Pinpoint the cell where the given text exists, returning its (X, Y) midpoint coordinate. 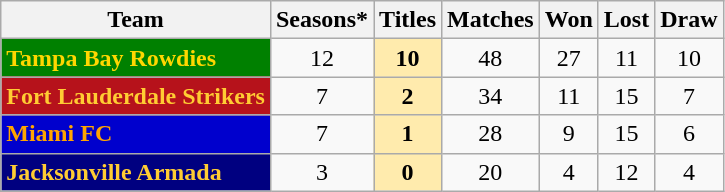
Fort Lauderdale Strikers (136, 96)
28 (491, 134)
Miami FC (136, 134)
Seasons* (322, 20)
48 (491, 58)
Won (568, 20)
Jacksonville Armada (136, 172)
Lost (626, 20)
3 (322, 172)
2 (408, 96)
Team (136, 20)
6 (689, 134)
0 (408, 172)
34 (491, 96)
Titles (408, 20)
27 (568, 58)
Matches (491, 20)
20 (491, 172)
1 (408, 134)
Draw (689, 20)
Tampa Bay Rowdies (136, 58)
9 (568, 134)
